Identify which cell holds the provided text, then report its (X, Y) central coordinate. 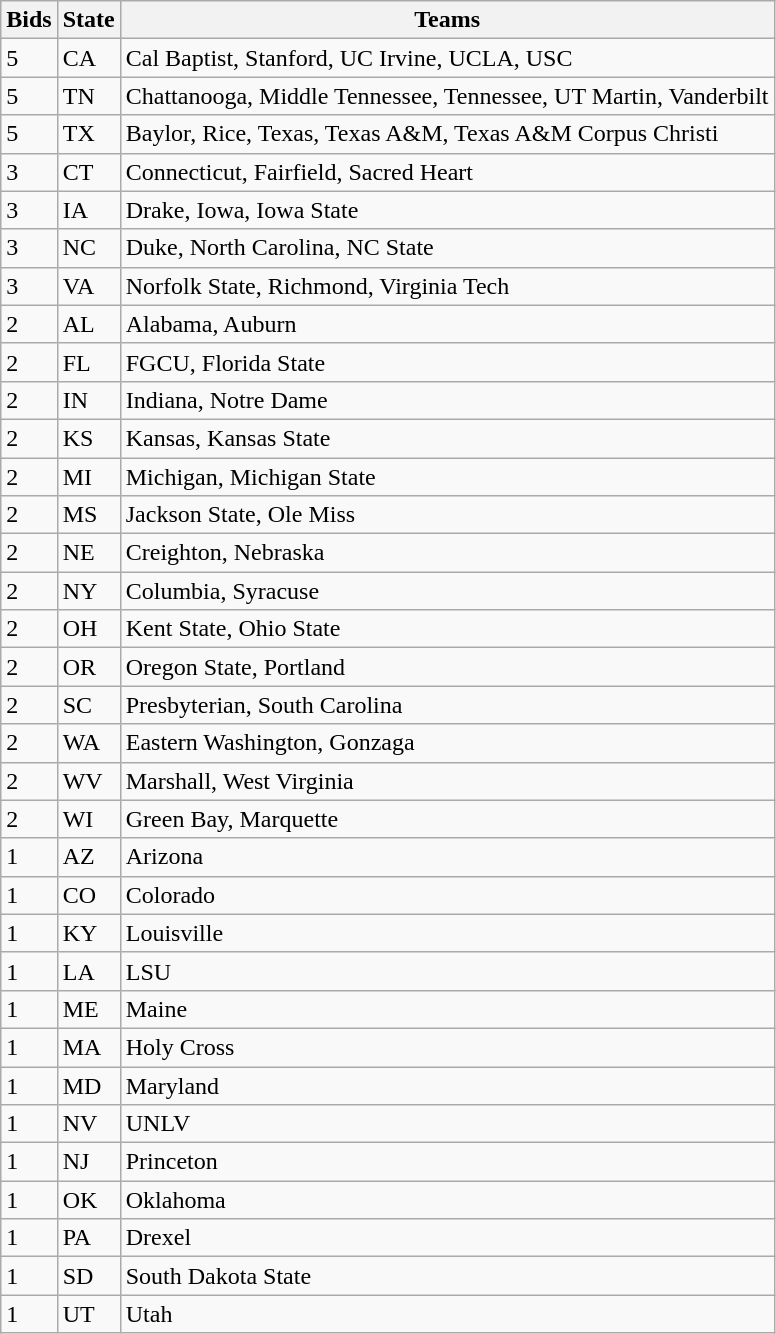
Maryland (447, 1085)
Princeton (447, 1162)
Maine (447, 1009)
VA (88, 286)
Green Bay, Marquette (447, 819)
Louisville (447, 933)
ME (88, 1009)
Oklahoma (447, 1200)
Presbyterian, South Carolina (447, 705)
NY (88, 591)
Utah (447, 1314)
NC (88, 248)
KY (88, 933)
TX (88, 134)
TN (88, 96)
Kent State, Ohio State (447, 629)
Kansas, Kansas State (447, 438)
Cal Baptist, Stanford, UC Irvine, UCLA, USC (447, 58)
KS (88, 438)
NV (88, 1124)
MI (88, 477)
OH (88, 629)
SD (88, 1276)
South Dakota State (447, 1276)
Oregon State, Portland (447, 667)
Drake, Iowa, Iowa State (447, 210)
MS (88, 515)
IN (88, 400)
NJ (88, 1162)
Eastern Washington, Gonzaga (447, 743)
OR (88, 667)
Jackson State, Ole Miss (447, 515)
Arizona (447, 857)
Holy Cross (447, 1047)
WI (88, 819)
LA (88, 971)
MD (88, 1085)
UT (88, 1314)
Teams (447, 20)
FL (88, 362)
OK (88, 1200)
State (88, 20)
CA (88, 58)
MA (88, 1047)
Michigan, Michigan State (447, 477)
UNLV (447, 1124)
Colorado (447, 895)
CO (88, 895)
Marshall, West Virginia (447, 781)
PA (88, 1238)
AL (88, 324)
Alabama, Auburn (447, 324)
SC (88, 705)
Drexel (447, 1238)
Baylor, Rice, Texas, Texas A&M, Texas A&M Corpus Christi (447, 134)
AZ (88, 857)
NE (88, 553)
Connecticut, Fairfield, Sacred Heart (447, 172)
Indiana, Notre Dame (447, 400)
Duke, North Carolina, NC State (447, 248)
WA (88, 743)
Chattanooga, Middle Tennessee, Tennessee, UT Martin, Vanderbilt (447, 96)
Columbia, Syracuse (447, 591)
CT (88, 172)
IA (88, 210)
LSU (447, 971)
FGCU, Florida State (447, 362)
Creighton, Nebraska (447, 553)
Norfolk State, Richmond, Virginia Tech (447, 286)
WV (88, 781)
Bids (29, 20)
